Detect which cell encompasses the target text, then output its (X, Y) center coordinate. 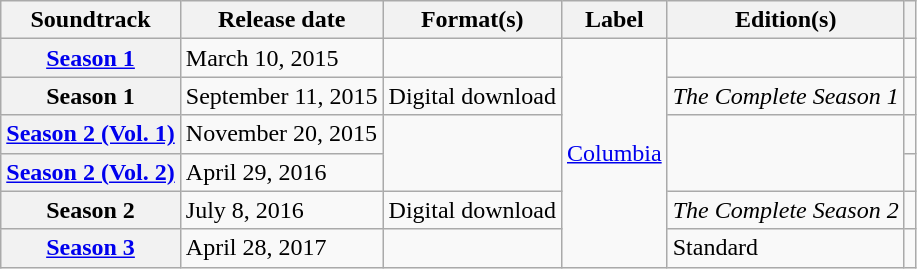
Columbia (614, 153)
Edition(s) (786, 20)
March 10, 2015 (282, 58)
Season 2 (Vol. 2) (91, 172)
Release date (282, 20)
Label (614, 20)
July 8, 2016 (282, 210)
September 11, 2015 (282, 96)
Format(s) (472, 20)
Soundtrack (91, 20)
Season 2 (91, 210)
Standard (786, 248)
April 29, 2016 (282, 172)
Season 2 (Vol. 1) (91, 134)
Season 3 (91, 248)
November 20, 2015 (282, 134)
The Complete Season 1 (786, 96)
April 28, 2017 (282, 248)
The Complete Season 2 (786, 210)
